Output the [x, y] coordinate of the center of the cell containing the given text.  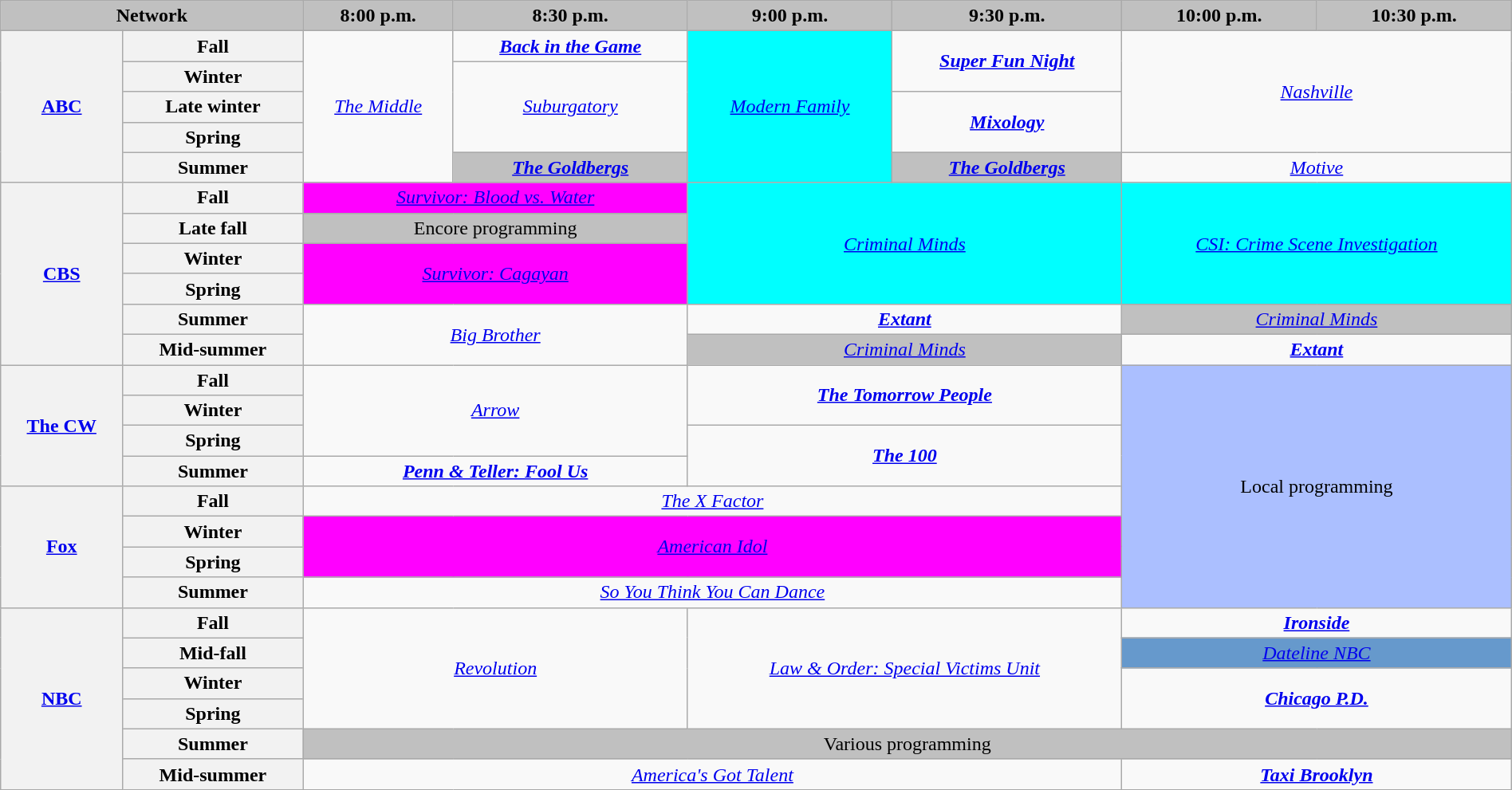
Network [152, 16]
8:30 p.m. [570, 16]
The X Factor [712, 501]
Revolution [495, 668]
Big Brother [495, 334]
Back in the Game [570, 46]
Fox [62, 547]
The CW [62, 426]
Various programming [908, 744]
10:00 p.m. [1219, 16]
Local programming [1317, 486]
9:00 p.m. [789, 16]
CSI: Crime Scene Investigation [1317, 243]
The Tomorrow People [904, 395]
Modern Family [789, 107]
Dateline NBC [1317, 653]
Survivor: Blood vs. Water [495, 198]
So You Think You Can Dance [712, 592]
Late winter [213, 107]
CBS [62, 273]
America's Got Talent [712, 774]
Law & Order: Special Victims Unit [904, 668]
Arrow [495, 411]
Taxi Brooklyn [1317, 774]
NBC [62, 698]
9:30 p.m. [1007, 16]
Mid-fall [213, 653]
American Idol [712, 547]
Penn & Teller: Fool Us [495, 471]
Ironside [1317, 623]
ABC [62, 107]
Suburgatory [570, 107]
Late fall [213, 228]
The 100 [904, 456]
Survivor: Cagayan [495, 273]
Chicago P.D. [1317, 698]
Mixology [1007, 122]
Encore programming [495, 228]
Motive [1317, 167]
8:00 p.m. [378, 16]
10:30 p.m. [1414, 16]
The Middle [378, 107]
Super Fun Night [1007, 61]
Nashville [1317, 92]
